For the text-containing cell, return its midpoint in [X, Y] coordinate format. 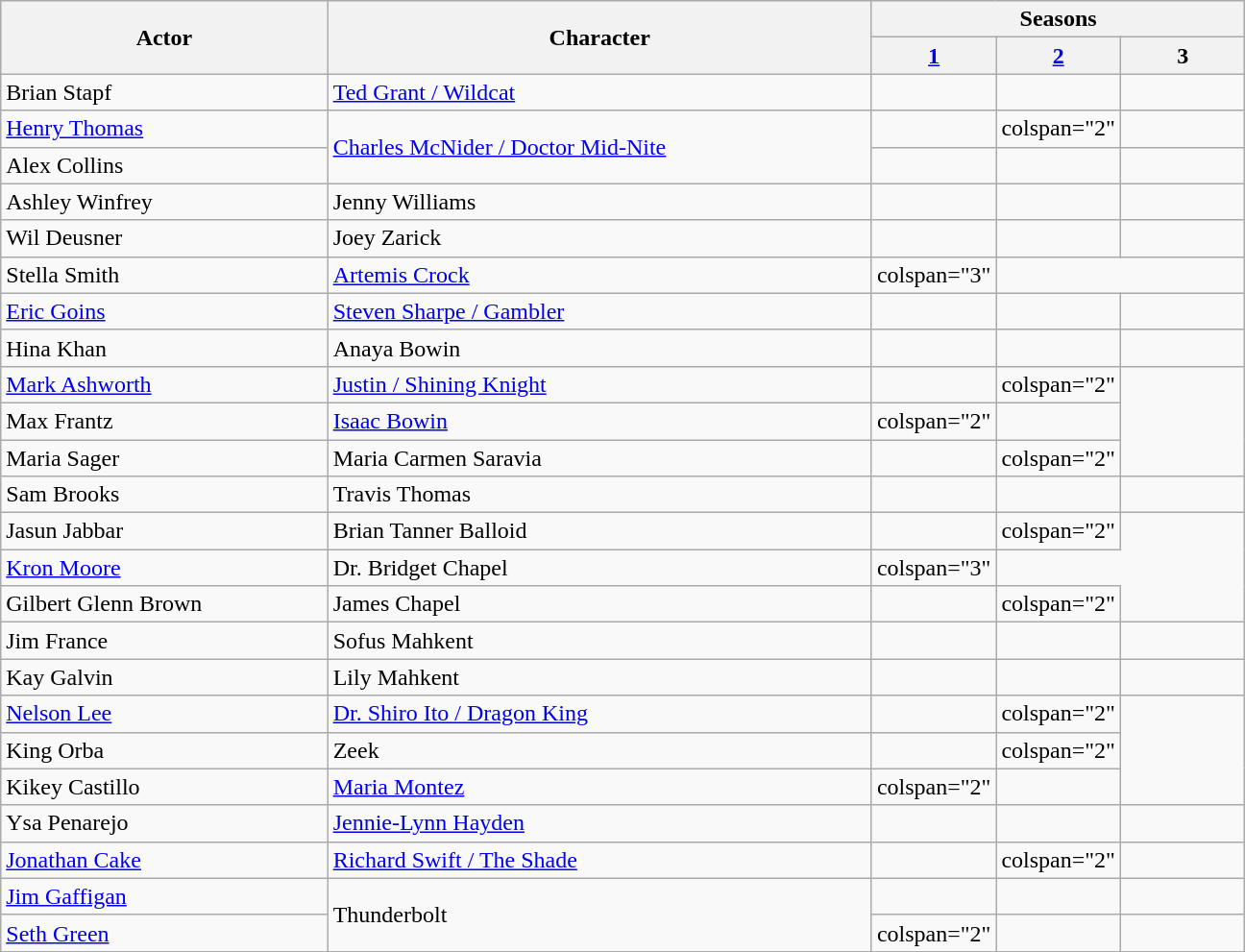
2 [1059, 56]
Hina Khan [164, 348]
Justin / Shining Knight [599, 384]
Dr. Shiro Ito / Dragon King [599, 714]
Charles McNider / Doctor Mid-Nite [599, 147]
Isaac Bowin [599, 421]
Seth Green [164, 933]
Jennie-Lynn Hayden [599, 823]
Ashley Winfrey [164, 202]
Sofus Mahkent [599, 641]
Artemis Crock [599, 275]
Jonathan Cake [164, 860]
Jim Gaffigan [164, 896]
Jim France [164, 641]
Mark Ashworth [164, 384]
Kron Moore [164, 568]
Max Frantz [164, 421]
Kay Galvin [164, 677]
Jenny Williams [599, 202]
Dr. Bridget Chapel [599, 568]
Brian Tanner Balloid [599, 531]
Maria Sager [164, 458]
Zeek [599, 750]
Wil Deusner [164, 238]
Eric Goins [164, 311]
Ted Grant / Wildcat [599, 92]
Lily Mahkent [599, 677]
Sam Brooks [164, 495]
Seasons [1059, 19]
Nelson Lee [164, 714]
Jasun Jabbar [164, 531]
Travis Thomas [599, 495]
Brian Stapf [164, 92]
Thunderbolt [599, 915]
Stella Smith [164, 275]
Maria Carmen Saravia [599, 458]
Henry Thomas [164, 129]
Kikey Castillo [164, 787]
3 [1183, 56]
Gilbert Glenn Brown [164, 604]
Anaya Bowin [599, 348]
Maria Montez [599, 787]
King Orba [164, 750]
Steven Sharpe / Gambler [599, 311]
Actor [164, 37]
Ysa Penarejo [164, 823]
1 [934, 56]
Alex Collins [164, 165]
Richard Swift / The Shade [599, 860]
James Chapel [599, 604]
Joey Zarick [599, 238]
Character [599, 37]
